Pinpoint the cell where the given text exists, returning its (x, y) midpoint coordinate. 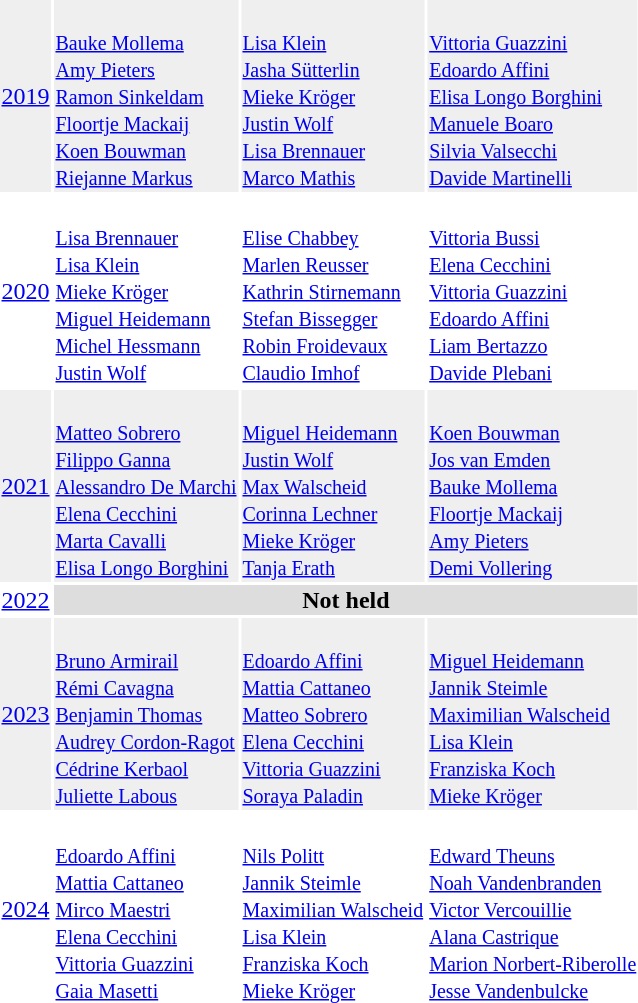
Lisa Brennauer Lisa Klein Mieke Kröger Miguel Heidemann Michel Hessmann Justin Wolf (146, 291)
Vittoria Guazzini Edoardo Affini Elisa Longo Borghini Manuele Boaro Silvia Valsecchi Davide Martinelli (533, 96)
Elise Chabbey Marlen Reusser Kathrin Stirnemann Stefan Bissegger Robin Froidevaux Claudio Imhof (333, 291)
2020 (26, 291)
2019 (26, 96)
Miguel HeidemannJannik SteimleMaximilian WalscheidLisa KleinFranziska KochMieke Kröger (533, 714)
Vittoria Bussi Elena Cecchini Vittoria Guazzini Edoardo Affini Liam Bertazzo Davide Plebani (533, 291)
Miguel HeidemannJustin WolfMax WalscheidCorinna LechnerMieke KrögerTanja Erath (333, 486)
Koen BouwmanJos van EmdenBauke MollemaFloortje MackaijAmy PietersDemi Vollering (533, 486)
Bruno ArmirailRémi CavagnaBenjamin ThomasAudrey Cordon-RagotCédrine KerbaolJuliette Labous (146, 714)
2023 (26, 714)
2022 (26, 600)
Not held (346, 600)
2021 (26, 486)
Edoardo AffiniMattia CattaneoMatteo SobreroElena CecchiniVittoria GuazziniSoraya Paladin (333, 714)
Matteo SobreroFilippo GannaAlessandro De MarchiElena CecchiniMarta CavalliElisa Longo Borghini (146, 486)
Lisa Klein Jasha Sütterlin Mieke Kröger Justin Wolf Lisa Brennauer Marco Mathis (333, 96)
Bauke Mollema Amy Pieters Ramon Sinkeldam Floortje Mackaij Koen Bouwman Riejanne Markus (146, 96)
